For the text-containing cell, return its midpoint in [X, Y] coordinate format. 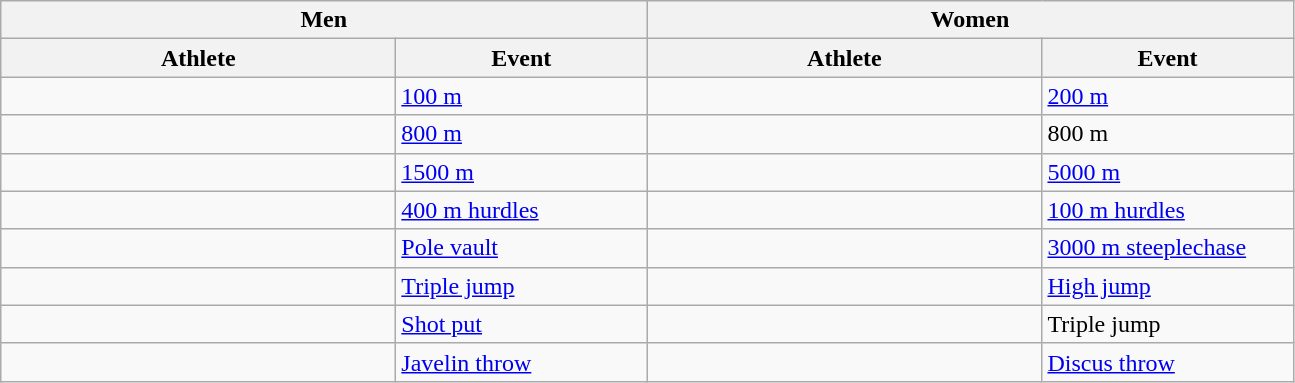
5000 m [1168, 172]
Javelin throw [522, 362]
Shot put [522, 324]
3000 m steeplechase [1168, 248]
100 m hurdles [1168, 210]
Pole vault [522, 248]
Discus throw [1168, 362]
100 m [522, 96]
High jump [1168, 286]
200 m [1168, 96]
Men [324, 20]
Women [970, 20]
400 m hurdles [522, 210]
1500 m [522, 172]
